From the cell containing the given text, extract its center point as [x, y] coordinate. 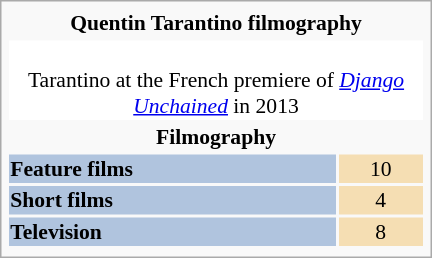
Television [172, 231]
Short films [172, 200]
4 [380, 200]
8 [380, 231]
10 [380, 168]
Tarantino at the French premiere of Django Unchained in 2013 [216, 80]
Quentin Tarantino filmography [216, 23]
Filmography [216, 137]
Feature films [172, 168]
